Determine the (x, y) coordinate at the center of the cell enclosing the given text.  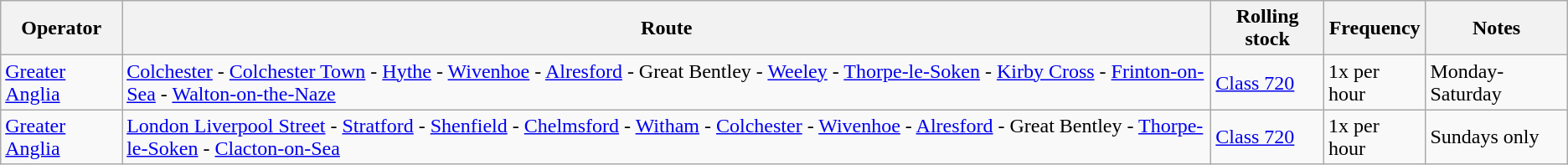
Sundays only (1496, 137)
Operator (62, 28)
Route (667, 28)
Rolling stock (1268, 28)
Notes (1496, 28)
Monday-Saturday (1496, 82)
Frequency (1374, 28)
